Scan for the cell matching the given text and deliver its [X, Y] coordinate at center. 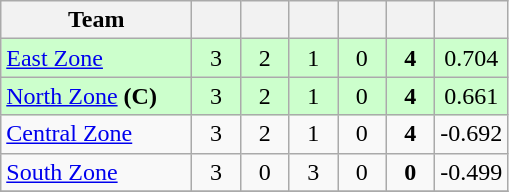
South Zone [96, 172]
0.661 [472, 96]
0.704 [472, 58]
Team [96, 20]
North Zone (C) [96, 96]
-0.692 [472, 134]
East Zone [96, 58]
-0.499 [472, 172]
Central Zone [96, 134]
